Extract the (X, Y) coordinate from the center of the cell holding the provided text.  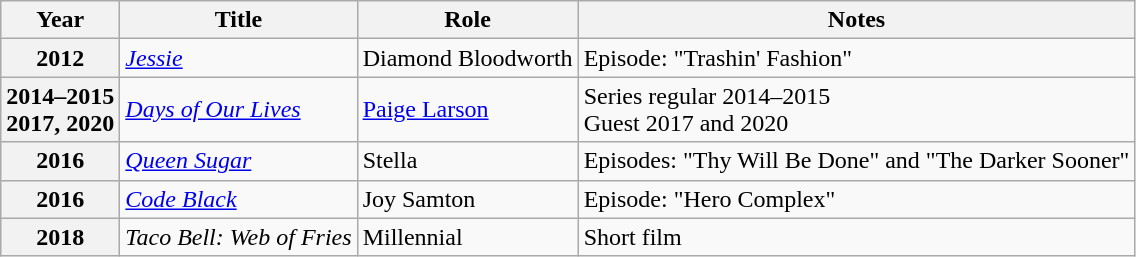
Diamond Bloodworth (468, 58)
Title (238, 20)
Year (60, 20)
Code Black (238, 199)
Episode: "Trashin' Fashion" (856, 58)
Episode: "Hero Complex" (856, 199)
Series regular 2014–2015Guest 2017 and 2020 (856, 110)
Days of Our Lives (238, 110)
Role (468, 20)
Millennial (468, 237)
Queen Sugar (238, 161)
Paige Larson (468, 110)
Taco Bell: Web of Fries (238, 237)
Notes (856, 20)
Episodes: "Thy Will Be Done" and "The Darker Sooner" (856, 161)
Joy Samton (468, 199)
Stella (468, 161)
2012 (60, 58)
Short film (856, 237)
Jessie (238, 58)
2014–20152017, 2020 (60, 110)
2018 (60, 237)
